Scan for the cell matching the given text and deliver its [x, y] coordinate at center. 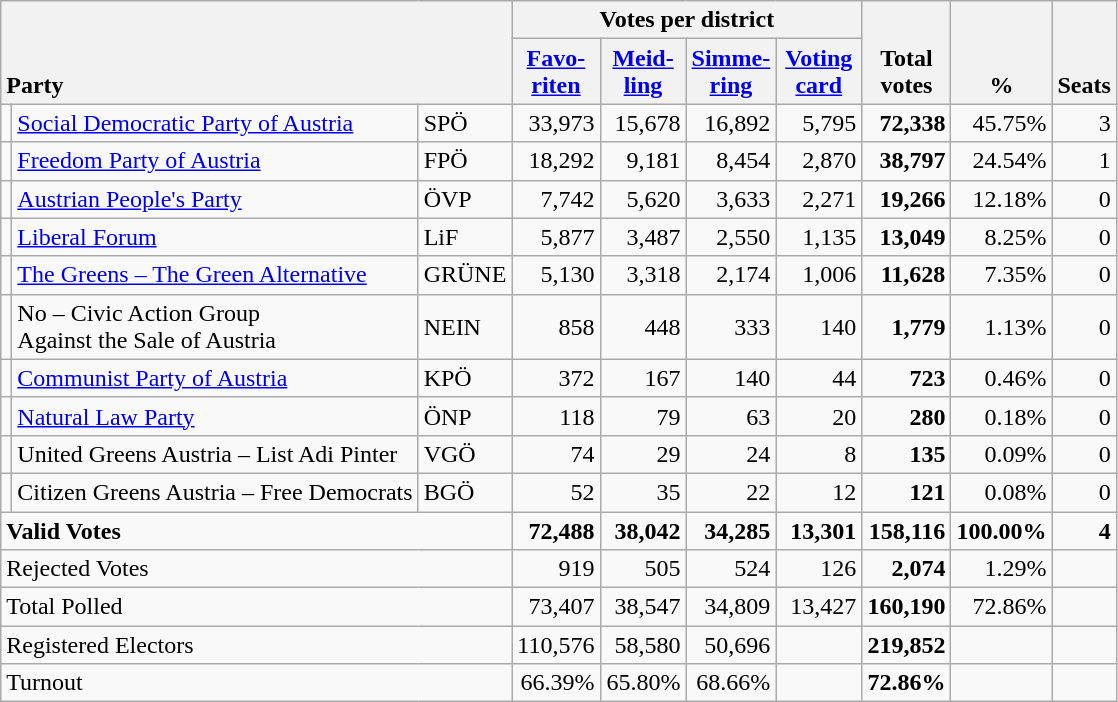
1 [1084, 161]
8 [819, 454]
34,809 [731, 607]
3,487 [643, 237]
LiF [465, 237]
20 [819, 416]
0.18% [1002, 416]
126 [819, 569]
2,271 [819, 199]
66.39% [556, 683]
Seats [1084, 52]
524 [731, 569]
The Greens – The Green Alternative [215, 275]
13,427 [819, 607]
12.18% [1002, 199]
372 [556, 378]
24 [731, 454]
110,576 [556, 645]
Registered Electors [256, 645]
65.80% [643, 683]
280 [906, 416]
8.25% [1002, 237]
121 [906, 492]
0.09% [1002, 454]
VGÖ [465, 454]
68.66% [731, 683]
34,285 [731, 531]
5,877 [556, 237]
135 [906, 454]
1,779 [906, 326]
2,174 [731, 275]
5,130 [556, 275]
7,742 [556, 199]
SPÖ [465, 123]
Rejected Votes [256, 569]
Freedom Party of Austria [215, 161]
118 [556, 416]
5,795 [819, 123]
8,454 [731, 161]
18,292 [556, 161]
1,006 [819, 275]
167 [643, 378]
Votes per district [687, 20]
13,301 [819, 531]
Party [256, 52]
50,696 [731, 645]
5,620 [643, 199]
100.00% [1002, 531]
7.35% [1002, 275]
Favo-riten [556, 72]
160,190 [906, 607]
2,074 [906, 569]
Total Polled [256, 607]
Valid Votes [256, 531]
% [1002, 52]
Natural Law Party [215, 416]
3 [1084, 123]
45.75% [1002, 123]
35 [643, 492]
73,407 [556, 607]
12 [819, 492]
38,797 [906, 161]
33,973 [556, 123]
44 [819, 378]
Meid-ling [643, 72]
505 [643, 569]
72,488 [556, 531]
72,338 [906, 123]
158,116 [906, 531]
29 [643, 454]
38,547 [643, 607]
79 [643, 416]
ÖVP [465, 199]
723 [906, 378]
38,042 [643, 531]
Citizen Greens Austria – Free Democrats [215, 492]
Totalvotes [906, 52]
333 [731, 326]
52 [556, 492]
BGÖ [465, 492]
24.54% [1002, 161]
Communist Party of Austria [215, 378]
919 [556, 569]
1,135 [819, 237]
KPÖ [465, 378]
9,181 [643, 161]
22 [731, 492]
4 [1084, 531]
1.29% [1002, 569]
13,049 [906, 237]
United Greens Austria – List Adi Pinter [215, 454]
11,628 [906, 275]
0.08% [1002, 492]
63 [731, 416]
ÖNP [465, 416]
GRÜNE [465, 275]
NEIN [465, 326]
No – Civic Action GroupAgainst the Sale of Austria [215, 326]
Austrian People's Party [215, 199]
3,633 [731, 199]
448 [643, 326]
74 [556, 454]
Turnout [256, 683]
Simme-ring [731, 72]
219,852 [906, 645]
1.13% [1002, 326]
858 [556, 326]
Votingcard [819, 72]
Liberal Forum [215, 237]
FPÖ [465, 161]
0.46% [1002, 378]
58,580 [643, 645]
3,318 [643, 275]
2,870 [819, 161]
Social Democratic Party of Austria [215, 123]
19,266 [906, 199]
2,550 [731, 237]
15,678 [643, 123]
16,892 [731, 123]
